For the text-containing cell, return its midpoint in (X, Y) coordinate format. 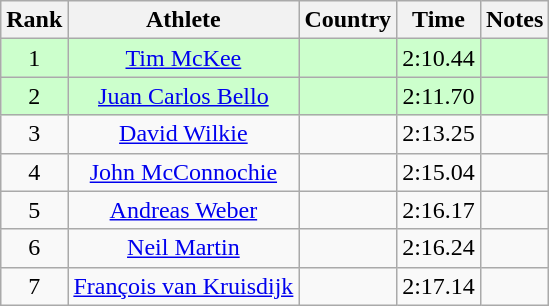
4 (34, 172)
2:15.04 (439, 172)
2:11.70 (439, 96)
6 (34, 248)
François van Kruisdijk (184, 286)
2:10.44 (439, 58)
2:13.25 (439, 134)
1 (34, 58)
Andreas Weber (184, 210)
Juan Carlos Bello (184, 96)
2:17.14 (439, 286)
5 (34, 210)
David Wilkie (184, 134)
John McConnochie (184, 172)
Notes (514, 20)
2 (34, 96)
Neil Martin (184, 248)
Rank (34, 20)
Time (439, 20)
Country (348, 20)
7 (34, 286)
Athlete (184, 20)
2:16.24 (439, 248)
2:16.17 (439, 210)
Tim McKee (184, 58)
3 (34, 134)
